From the cell containing the given text, extract its center point as [x, y] coordinate. 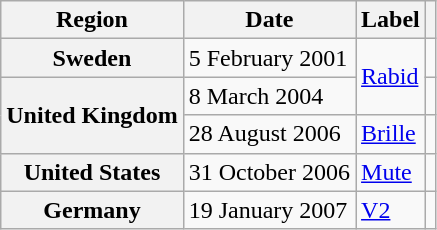
V2 [391, 210]
United States [92, 172]
19 January 2007 [269, 210]
Label [391, 20]
Region [92, 20]
28 August 2006 [269, 134]
United Kingdom [92, 115]
8 March 2004 [269, 96]
31 October 2006 [269, 172]
Date [269, 20]
Brille [391, 134]
5 February 2001 [269, 58]
Mute [391, 172]
Rabid [391, 77]
Sweden [92, 58]
Germany [92, 210]
